Detect which cell encompasses the target text, then output its (X, Y) center coordinate. 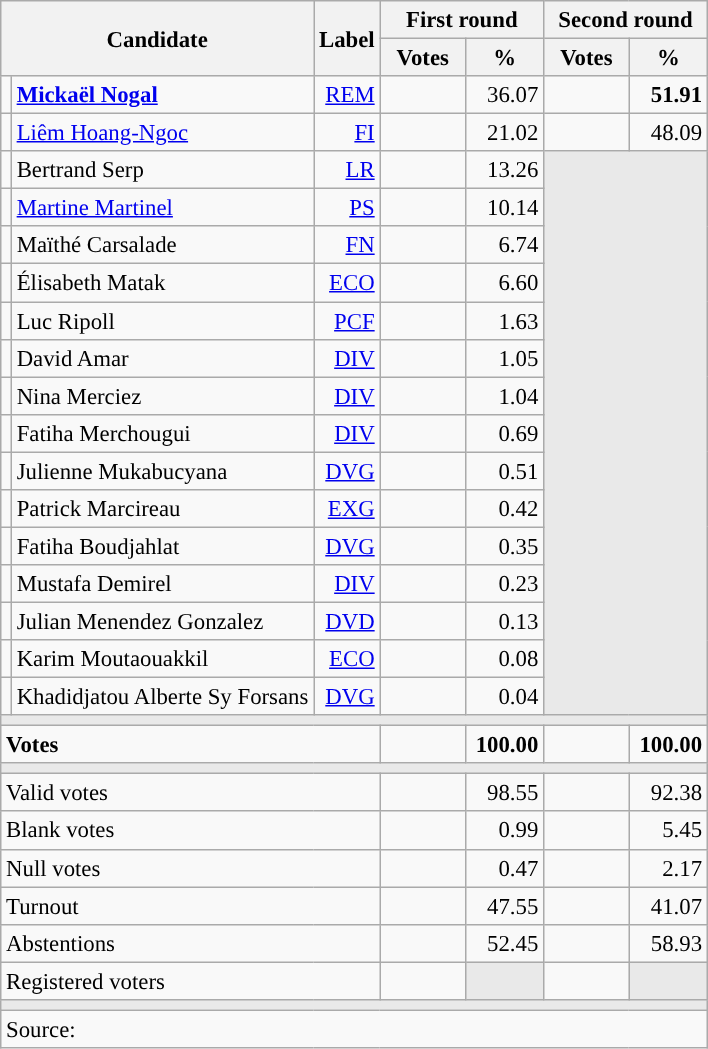
Julienne Mukabucyana (162, 471)
2.17 (668, 868)
0.99 (505, 831)
EXG (347, 509)
LR (347, 170)
First round (462, 20)
FI (347, 133)
Candidate (158, 38)
51.91 (668, 95)
PS (347, 208)
0.69 (505, 433)
Élisabeth Matak (162, 283)
98.55 (505, 793)
REM (347, 95)
Abstentions (190, 943)
FN (347, 245)
DVD (347, 621)
Bertrand Serp (162, 170)
0.47 (505, 868)
Fatiha Merchougui (162, 433)
Martine Martinel (162, 208)
0.13 (505, 621)
Turnout (190, 906)
Null votes (190, 868)
58.93 (668, 943)
Mustafa Demirel (162, 584)
0.04 (505, 697)
1.05 (505, 358)
Maïthé Carsalade (162, 245)
10.14 (505, 208)
Label (347, 38)
41.07 (668, 906)
13.26 (505, 170)
Karim Moutaouakkil (162, 659)
Second round (626, 20)
5.45 (668, 831)
0.42 (505, 509)
92.38 (668, 793)
6.60 (505, 283)
0.08 (505, 659)
Valid votes (190, 793)
0.35 (505, 546)
Liêm Hoang-Ngoc (162, 133)
Fatiha Boudjahlat (162, 546)
21.02 (505, 133)
36.07 (505, 95)
Patrick Marcireau (162, 509)
Registered voters (190, 981)
David Amar (162, 358)
Julian Menendez Gonzalez (162, 621)
48.09 (668, 133)
Source: (354, 1029)
52.45 (505, 943)
1.63 (505, 321)
Nina Merciez (162, 396)
1.04 (505, 396)
Blank votes (190, 831)
PCF (347, 321)
6.74 (505, 245)
Mickaël Nogal (162, 95)
0.23 (505, 584)
Luc Ripoll (162, 321)
Khadidjatou Alberte Sy Forsans (162, 697)
47.55 (505, 906)
0.51 (505, 471)
